Provide the [x, y] coordinate of the cell's center where the given text is located.  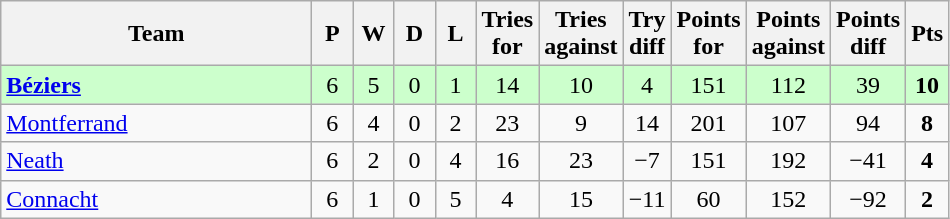
112 [788, 85]
152 [788, 199]
Neath [156, 161]
W [374, 34]
Tries for [508, 34]
201 [708, 123]
Tries against [581, 34]
Points for [708, 34]
Points diff [868, 34]
Try diff [647, 34]
107 [788, 123]
Connacht [156, 199]
9 [581, 123]
94 [868, 123]
39 [868, 85]
Pts [928, 34]
−41 [868, 161]
−7 [647, 161]
8 [928, 123]
192 [788, 161]
−92 [868, 199]
16 [508, 161]
Béziers [156, 85]
−11 [647, 199]
Montferrand [156, 123]
L [456, 34]
60 [708, 199]
Team [156, 34]
P [332, 34]
15 [581, 199]
D [414, 34]
Points against [788, 34]
